Capture the cell that displays the provided text and extract its (X, Y) central coordinate. 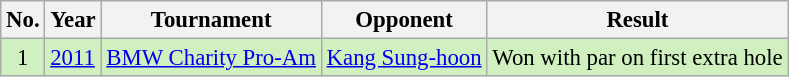
No. (23, 20)
BMW Charity Pro-Am (211, 58)
Kang Sung-hoon (404, 58)
Opponent (404, 20)
1 (23, 58)
Won with par on first extra hole (638, 58)
Year (73, 20)
2011 (73, 58)
Tournament (211, 20)
Result (638, 20)
